Extract the (X, Y) coordinate from the center of the cell holding the provided text.  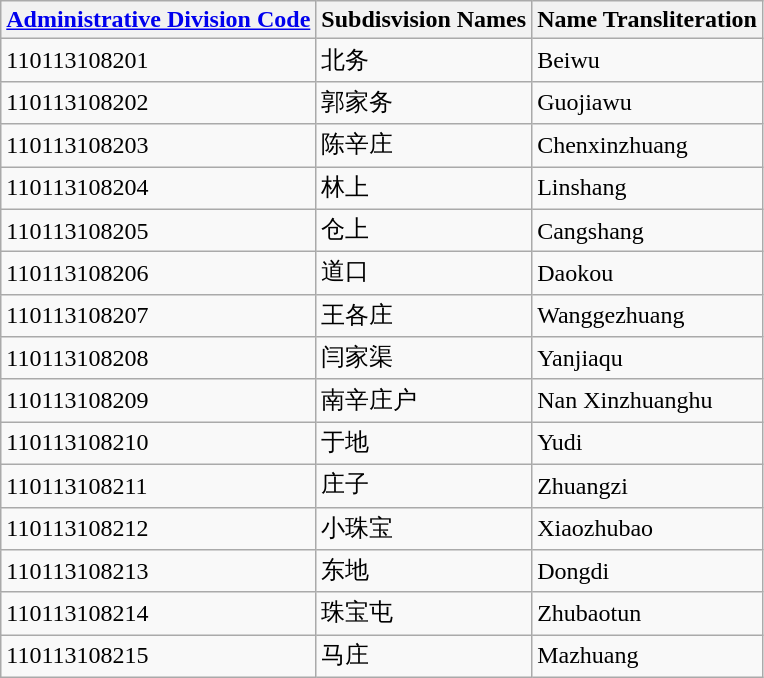
Beiwu (648, 60)
郭家务 (424, 102)
110113108201 (158, 60)
110113108213 (158, 572)
马庄 (424, 656)
110113108215 (158, 656)
南辛庄户 (424, 400)
Yudi (648, 444)
仓上 (424, 230)
闫家渠 (424, 358)
道口 (424, 274)
Nan Xinzhuanghu (648, 400)
110113108202 (158, 102)
陈辛庄 (424, 146)
Zhuangzi (648, 486)
110113108214 (158, 614)
110113108208 (158, 358)
Zhubaotun (648, 614)
林上 (424, 188)
北务 (424, 60)
王各庄 (424, 316)
小珠宝 (424, 528)
珠宝屯 (424, 614)
东地 (424, 572)
Guojiawu (648, 102)
庄子 (424, 486)
110113108210 (158, 444)
110113108203 (158, 146)
110113108204 (158, 188)
110113108211 (158, 486)
Subdisvision Names (424, 20)
110113108212 (158, 528)
Linshang (648, 188)
110113108207 (158, 316)
Daokou (648, 274)
Mazhuang (648, 656)
110113108206 (158, 274)
于地 (424, 444)
Name Transliteration (648, 20)
Wanggezhuang (648, 316)
Yanjiaqu (648, 358)
Cangshang (648, 230)
Administrative Division Code (158, 20)
Dongdi (648, 572)
Chenxinzhuang (648, 146)
Xiaozhubao (648, 528)
110113108205 (158, 230)
110113108209 (158, 400)
